Pinpoint the cell where the given text exists, returning its (X, Y) midpoint coordinate. 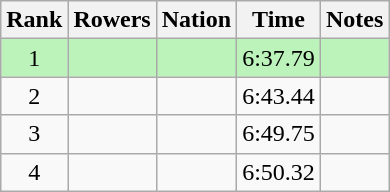
4 (34, 172)
Nation (196, 20)
3 (34, 134)
2 (34, 96)
6:49.75 (279, 134)
6:50.32 (279, 172)
1 (34, 58)
6:37.79 (279, 58)
Time (279, 20)
Notes (354, 20)
6:43.44 (279, 96)
Rowers (112, 20)
Rank (34, 20)
